Search for the cell housing the specified text and yield its (x, y) center coordinate. 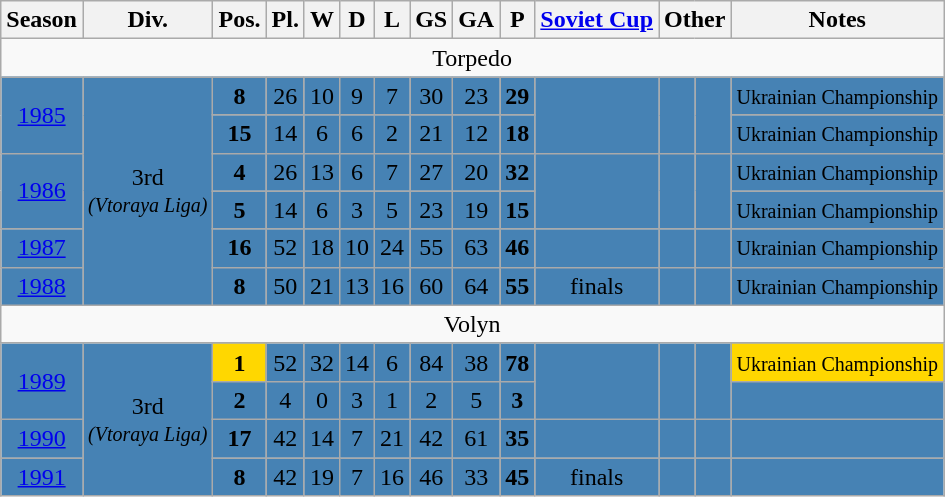
9 (356, 96)
1990 (42, 438)
GA (476, 20)
17 (240, 438)
1985 (42, 115)
38 (476, 362)
Pl. (285, 20)
1991 (42, 477)
63 (476, 248)
1988 (42, 286)
Volyn (472, 324)
27 (432, 172)
W (322, 20)
1989 (42, 381)
Pos. (240, 20)
45 (518, 477)
Div. (147, 20)
12 (476, 134)
64 (476, 286)
35 (518, 438)
84 (432, 362)
1987 (42, 248)
24 (392, 248)
GS (432, 20)
Notes (838, 20)
60 (432, 286)
D (356, 20)
Soviet Cup (597, 20)
1986 (42, 191)
Season (42, 20)
29 (518, 96)
0 (322, 400)
61 (476, 438)
Torpedo (472, 58)
L (392, 20)
Other (695, 20)
78 (518, 362)
30 (432, 96)
20 (476, 172)
50 (285, 286)
P (518, 20)
33 (476, 477)
